Identify which cell holds the provided text, then report its (x, y) central coordinate. 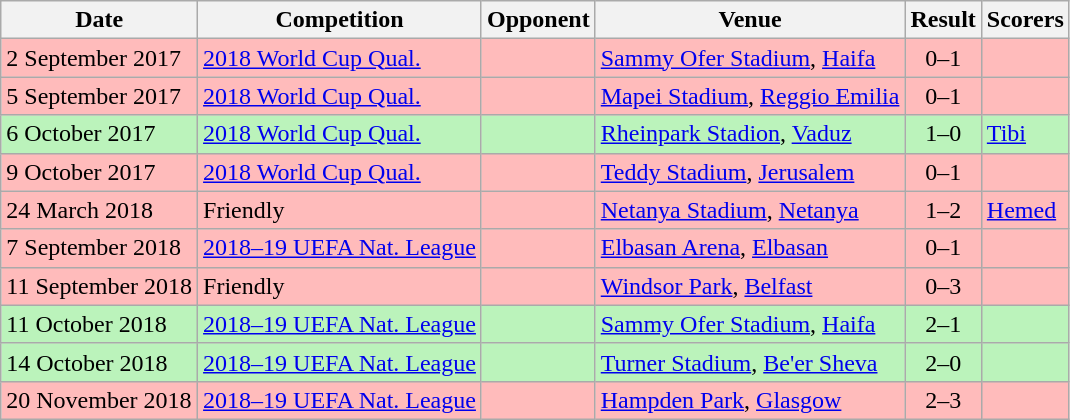
Rheinpark Stadion, Vaduz (750, 134)
2–3 (943, 400)
5 September 2017 (100, 96)
Netanya Stadium, Netanya (750, 210)
Hemed (1025, 210)
20 November 2018 (100, 400)
Tibi (1025, 134)
Turner Stadium, Be'er Sheva (750, 362)
Result (943, 20)
1–2 (943, 210)
Elbasan Arena, Elbasan (750, 248)
Date (100, 20)
6 October 2017 (100, 134)
Mapei Stadium, Reggio Emilia (750, 96)
11 October 2018 (100, 324)
Teddy Stadium, Jerusalem (750, 172)
Competition (340, 20)
11 September 2018 (100, 286)
2–1 (943, 324)
Hampden Park, Glasgow (750, 400)
1–0 (943, 134)
Opponent (538, 20)
Windsor Park, Belfast (750, 286)
9 October 2017 (100, 172)
7 September 2018 (100, 248)
Venue (750, 20)
Scorers (1025, 20)
2 September 2017 (100, 58)
24 March 2018 (100, 210)
2–0 (943, 362)
14 October 2018 (100, 362)
0–3 (943, 286)
